Output the (x, y) coordinate of the center of the cell containing the given text.  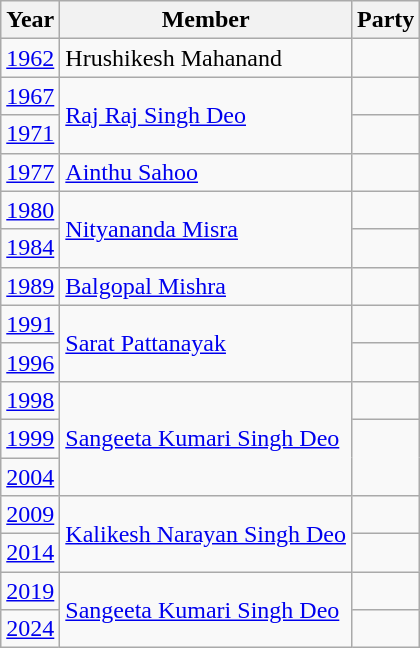
1984 (30, 248)
Member (206, 20)
1977 (30, 172)
2004 (30, 477)
Ainthu Sahoo (206, 172)
2014 (30, 553)
Year (30, 20)
1989 (30, 286)
1999 (30, 438)
1991 (30, 324)
1967 (30, 96)
2019 (30, 591)
Balgopal Mishra (206, 286)
1971 (30, 134)
Hrushikesh Mahanand (206, 58)
1998 (30, 400)
2024 (30, 629)
1962 (30, 58)
Raj Raj Singh Deo (206, 115)
2009 (30, 515)
Party (385, 20)
Sarat Pattanayak (206, 343)
Nityananda Misra (206, 229)
1980 (30, 210)
Kalikesh Narayan Singh Deo (206, 534)
1996 (30, 362)
